Provide the (X, Y) coordinate of the cell's center where the given text is located.  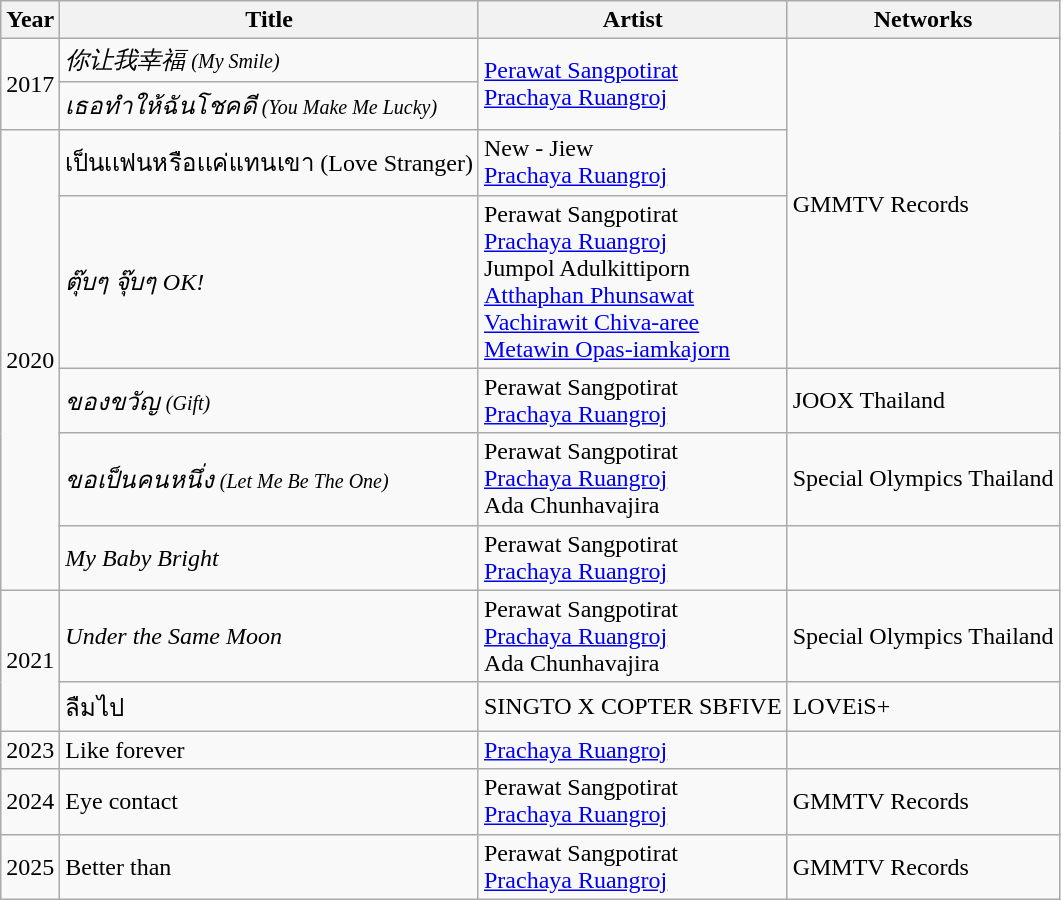
Prachaya Ruangroj (632, 750)
My Baby Bright (270, 558)
ลืมไป (270, 706)
2017 (30, 84)
Better than (270, 866)
2020 (30, 360)
Eye contact (270, 802)
Title (270, 20)
Artist (632, 20)
SINGTO X COPTER SBFIVE (632, 706)
New - JiewPrachaya Ruangroj (632, 162)
2025 (30, 866)
ตุ๊บๆ จุ๊บๆ OK! (270, 282)
Networks (923, 20)
LOVEiS+ (923, 706)
เป็นเเฟนหรือเเค่เเทนเขา (Love Stranger) (270, 162)
Perawat SangpotiratPrachaya RuangrojJumpol AdulkittipornAtthaphan PhunsawatVachirawit Chiva-areeMetawin Opas-iamkajorn (632, 282)
2023 (30, 750)
2024 (30, 802)
เธอทำให้ฉันโชคดี (You Make Me Lucky) (270, 106)
Year (30, 20)
Like forever (270, 750)
2021 (30, 660)
ขอเป็นคนหนึ่ง (Let Me Be The One) (270, 479)
Under the Same Moon (270, 636)
ของขวัญ (Gift) (270, 400)
JOOX Thailand (923, 400)
你让我幸福 (My Smile) (270, 60)
